Search for the cell housing the specified text and yield its (x, y) center coordinate. 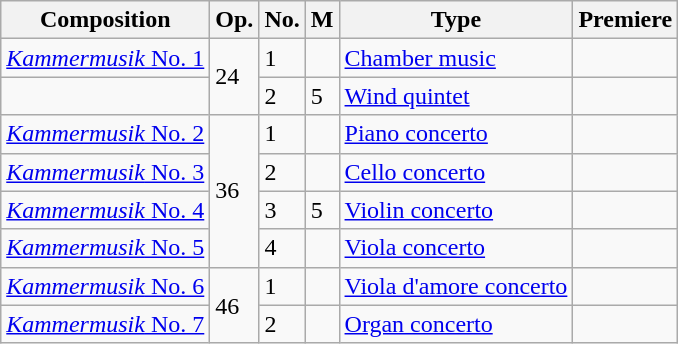
Kammermusik No. 6 (106, 286)
4 (282, 248)
Piano concerto (456, 134)
36 (234, 191)
Kammermusik No. 7 (106, 324)
Chamber music (456, 58)
Composition (106, 20)
3 (282, 210)
Kammermusik No. 5 (106, 248)
No. (282, 20)
24 (234, 77)
Violin concerto (456, 210)
Op. (234, 20)
Kammermusik No. 1 (106, 58)
Kammermusik No. 4 (106, 210)
Type (456, 20)
Viola concerto (456, 248)
Kammermusik No. 2 (106, 134)
Kammermusik No. 3 (106, 172)
Wind quintet (456, 96)
M (322, 20)
Cello concerto (456, 172)
Premiere (626, 20)
Organ concerto (456, 324)
Viola d'amore concerto (456, 286)
46 (234, 305)
